Search for the cell housing the specified text and yield its [x, y] center coordinate. 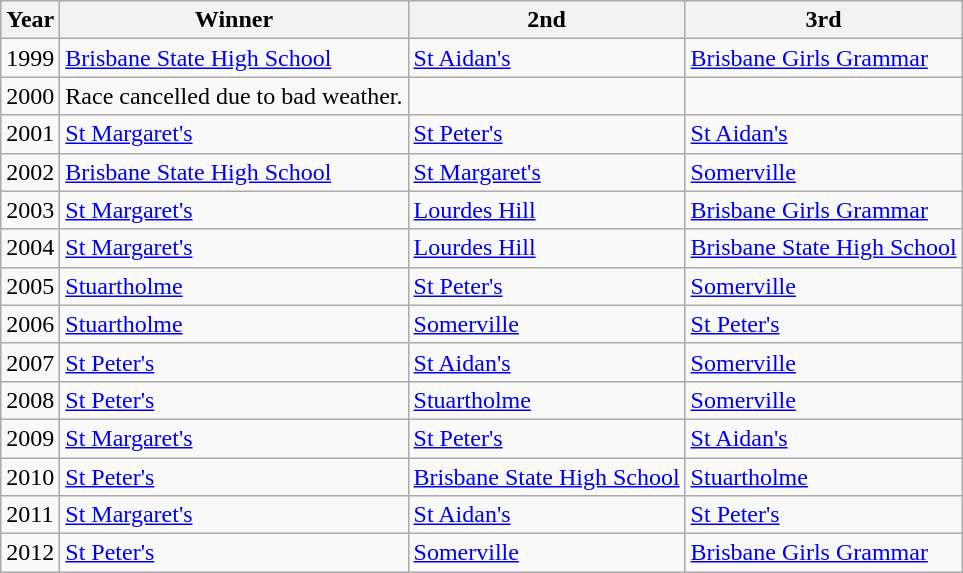
Winner [234, 20]
2002 [30, 172]
2008 [30, 400]
1999 [30, 58]
2000 [30, 96]
Year [30, 20]
Race cancelled due to bad weather. [234, 96]
2007 [30, 362]
2003 [30, 210]
2001 [30, 134]
2006 [30, 324]
2010 [30, 477]
2012 [30, 553]
2005 [30, 286]
3rd [824, 20]
2011 [30, 515]
2nd [546, 20]
2009 [30, 438]
2004 [30, 248]
